Detect which cell encompasses the target text, then output its (x, y) center coordinate. 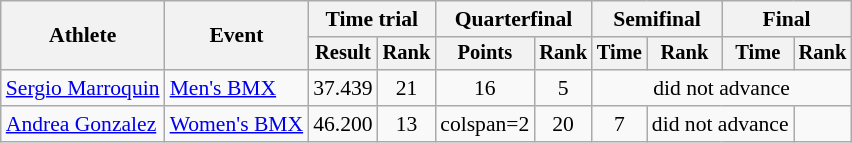
Final (786, 19)
37.439 (342, 88)
Time trial (372, 19)
Men's BMX (237, 88)
20 (563, 124)
13 (407, 124)
Quarterfinal (514, 19)
Athlete (83, 36)
Event (237, 36)
7 (620, 124)
Women's BMX (237, 124)
21 (407, 88)
Semifinal (657, 19)
Andrea Gonzalez (83, 124)
Sergio Marroquin (83, 88)
16 (484, 88)
colspan=2 (484, 124)
Points (484, 54)
5 (563, 88)
Result (342, 54)
46.200 (342, 124)
